Return (x, y) of the center of cell containing provided text 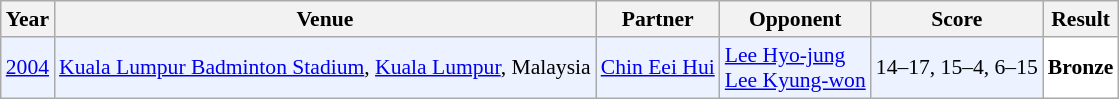
14–17, 15–4, 6–15 (957, 68)
Partner (658, 19)
Venue (325, 19)
Lee Hyo-jung Lee Kyung-won (796, 68)
Score (957, 19)
Chin Eei Hui (658, 68)
Result (1081, 19)
Opponent (796, 19)
2004 (28, 68)
Bronze (1081, 68)
Year (28, 19)
Kuala Lumpur Badminton Stadium, Kuala Lumpur, Malaysia (325, 68)
